Capture the cell that displays the provided text and extract its (X, Y) central coordinate. 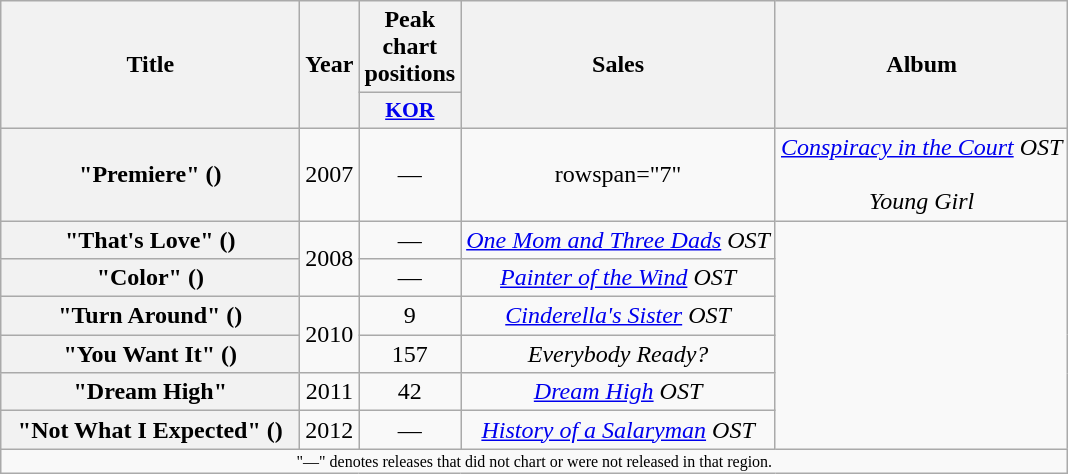
Conspiracy in the Court OSTYoung Girl (921, 174)
2012 (330, 430)
2011 (330, 392)
Sales (618, 65)
"Premiere" () (150, 174)
One Mom and Three Dads OST (618, 239)
Peak chart positions (410, 47)
KOR (410, 111)
42 (410, 392)
157 (410, 354)
Title (150, 65)
"You Want It" () (150, 354)
Album (921, 65)
Painter of the Wind OST (618, 278)
2007 (330, 174)
2010 (330, 335)
2008 (330, 258)
Dream High OST (618, 392)
Cinderella's Sister OST (618, 316)
"Color" () (150, 278)
"Dream High" (150, 392)
"That's Love" () (150, 239)
Everybody Ready? (618, 354)
9 (410, 316)
rowspan="7" (618, 174)
"—" denotes releases that did not chart or were not released in that region. (534, 461)
History of a Salaryman OST (618, 430)
"Not What I Expected" () (150, 430)
Year (330, 65)
"Turn Around" () (150, 316)
